Capture the cell that displays the provided text and extract its (x, y) central coordinate. 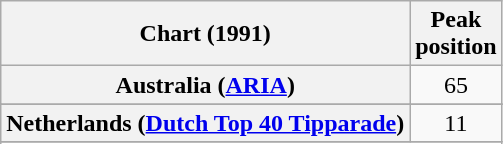
Peakposition (456, 34)
Australia (ARIA) (206, 85)
Netherlands (Dutch Top 40 Tipparade) (206, 123)
Chart (1991) (206, 34)
65 (456, 85)
11 (456, 123)
